Identify which cell holds the provided text, then report its [X, Y] central coordinate. 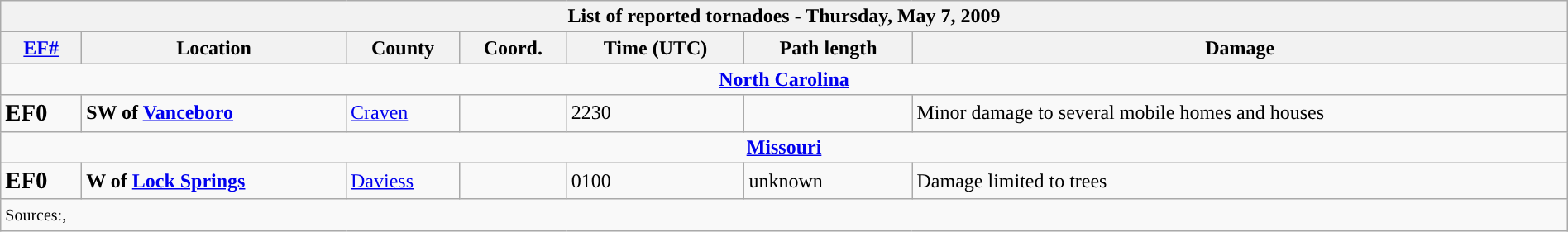
Time (UTC) [655, 48]
County [402, 48]
0100 [655, 181]
Missouri [784, 147]
North Carolina [784, 79]
Minor damage to several mobile homes and houses [1240, 113]
Damage [1240, 48]
unknown [829, 181]
EF# [41, 48]
Path length [829, 48]
List of reported tornadoes - Thursday, May 7, 2009 [784, 17]
Coord. [513, 48]
2230 [655, 113]
Daviess [402, 181]
Damage limited to trees [1240, 181]
Craven [402, 113]
SW of Vanceboro [214, 113]
W of Lock Springs [214, 181]
Sources:, [784, 215]
Location [214, 48]
